Find where the given text appears and provide that cell's center as [x, y] coordinate. 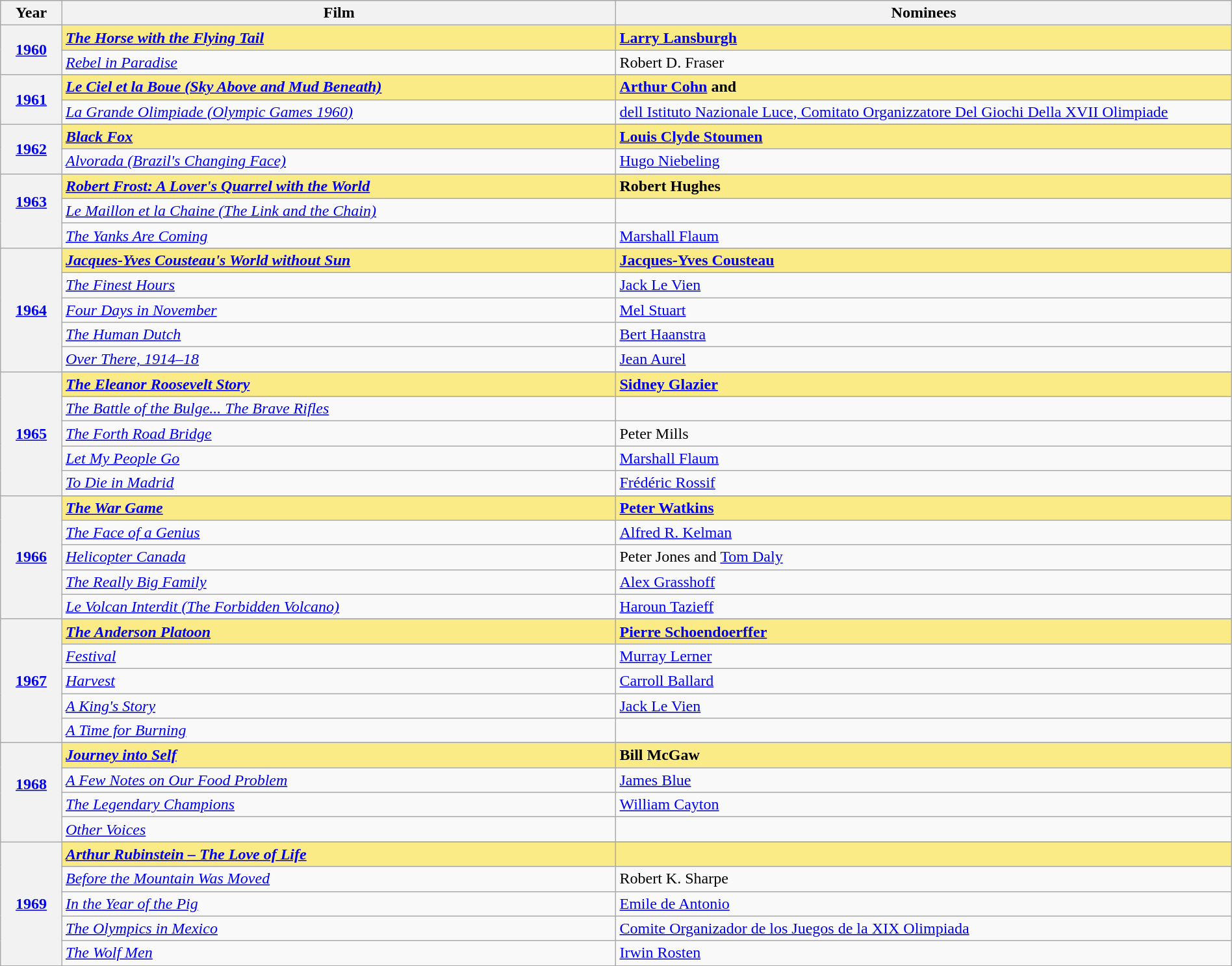
Festival [339, 656]
Arthur Rubinstein – The Love of Life [339, 854]
La Grande Olimpiade (Olympic Games 1960) [339, 112]
Rebel in Paradise [339, 62]
Bert Haanstra [924, 335]
Four Days in November [339, 310]
The Forth Road Bridge [339, 434]
A Few Notes on Our Food Problem [339, 780]
1965 [31, 434]
1963 [31, 211]
Peter Jones and Tom Daly [924, 557]
The Wolf Men [339, 953]
1969 [31, 904]
1967 [31, 681]
Louis Clyde Stoumen [924, 137]
James Blue [924, 780]
1968 [31, 792]
To Die in Madrid [339, 483]
Other Voices [339, 829]
Hugo Niebeling [924, 161]
Nominees [924, 13]
Harvest [339, 681]
The Face of a Genius [339, 532]
The Legendary Champions [339, 805]
The Finest Hours [339, 285]
William Cayton [924, 805]
1966 [31, 557]
Bill McGaw [924, 755]
Arthur Cohn and [924, 87]
Year [31, 13]
The Horse with the Flying Tail [339, 38]
Robert D. Fraser [924, 62]
Peter Watkins [924, 508]
The Olympics in Mexico [339, 928]
Le Maillon et la Chaine (The Link and the Chain) [339, 211]
Helicopter Canada [339, 557]
A Time for Burning [339, 731]
Haroun Tazieff [924, 607]
Alfred R. Kelman [924, 532]
The War Game [339, 508]
Over There, 1914–18 [339, 359]
Black Fox [339, 137]
Carroll Ballard [924, 681]
The Anderson Platoon [339, 631]
Murray Lerner [924, 656]
1962 [31, 149]
The Human Dutch [339, 335]
Sidney Glazier [924, 384]
Le Ciel et la Boue (Sky Above and Mud Beneath) [339, 87]
Jean Aurel [924, 359]
1960 [31, 50]
Before the Mountain Was Moved [339, 879]
Jacques-Yves Cousteau's World without Sun [339, 260]
Let My People Go [339, 458]
Film [339, 13]
Journey into Self [339, 755]
The Battle of the Bulge... The Brave Rifles [339, 409]
Frédéric Rossif [924, 483]
The Yanks Are Coming [339, 235]
1961 [31, 99]
Robert Frost: A Lover's Quarrel with the World [339, 186]
dell Istituto Nazionale Luce, Comitato Organizzatore Del Giochi Della XVII Olimpiade [924, 112]
Jacques-Yves Cousteau [924, 260]
A King's Story [339, 705]
1964 [31, 309]
Le Volcan Interdit (The Forbidden Volcano) [339, 607]
The Really Big Family [339, 582]
Pierre Schoendoerffer [924, 631]
Robert K. Sharpe [924, 879]
Alex Grasshoff [924, 582]
Robert Hughes [924, 186]
Emile de Antonio [924, 904]
Larry Lansburgh [924, 38]
Comite Organizador de los Juegos de la XIX Olimpiada [924, 928]
Irwin Rosten [924, 953]
In the Year of the Pig [339, 904]
Peter Mills [924, 434]
Mel Stuart [924, 310]
Alvorada (Brazil's Changing Face) [339, 161]
The Eleanor Roosevelt Story [339, 384]
